Determine the [x, y] coordinate at the center of the cell enclosing the given text.  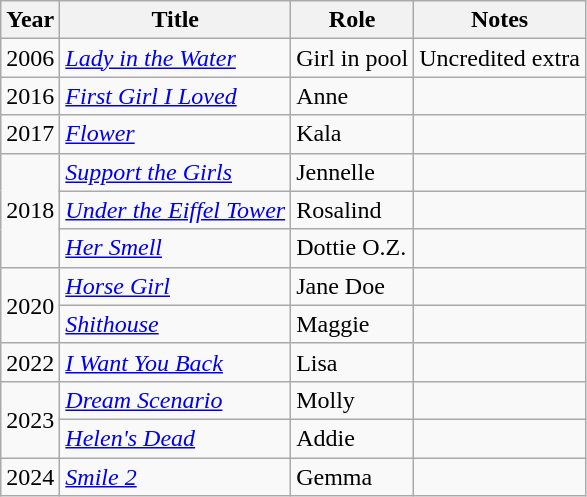
2018 [30, 210]
Support the Girls [176, 172]
Molly [352, 400]
Helen's Dead [176, 438]
Under the Eiffel Tower [176, 210]
Lisa [352, 362]
Dottie O.Z. [352, 248]
Smile 2 [176, 477]
Dream Scenario [176, 400]
Rosalind [352, 210]
Flower [176, 134]
2006 [30, 58]
Addie [352, 438]
Her Smell [176, 248]
Kala [352, 134]
2024 [30, 477]
Gemma [352, 477]
Jennelle [352, 172]
Role [352, 20]
Title [176, 20]
Maggie [352, 324]
First Girl I Loved [176, 96]
I Want You Back [176, 362]
Lady in the Water [176, 58]
2022 [30, 362]
2020 [30, 305]
Uncredited extra [500, 58]
2017 [30, 134]
2016 [30, 96]
Anne [352, 96]
Horse Girl [176, 286]
Shithouse [176, 324]
Jane Doe [352, 286]
Notes [500, 20]
Girl in pool [352, 58]
Year [30, 20]
2023 [30, 419]
